Search for the cell housing the specified text and yield its [x, y] center coordinate. 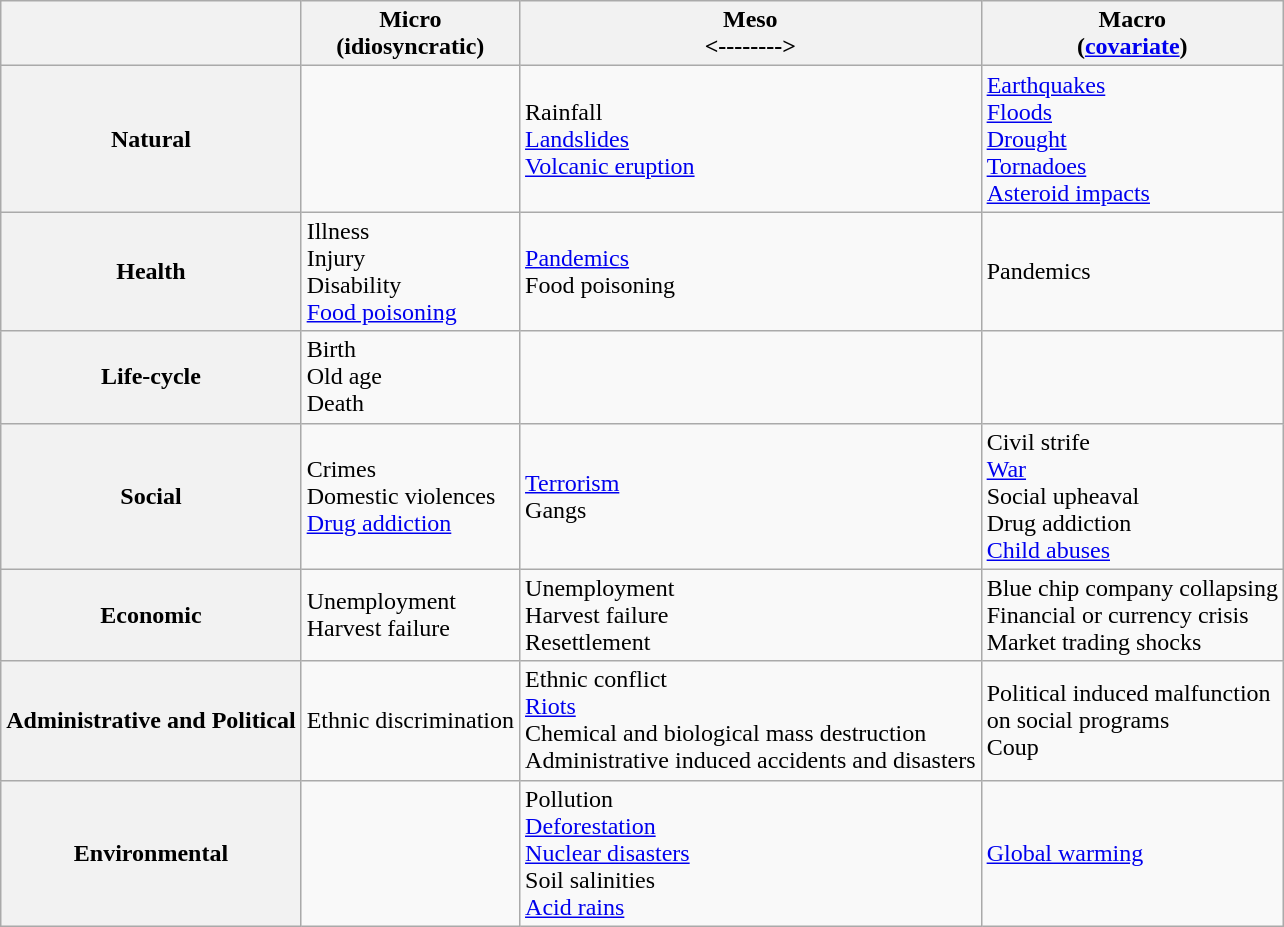
Rainfall Landslides Volcanic eruption [751, 139]
Birth Old age Death [410, 377]
Illness Injury Disability Food poisoning [410, 272]
Unemployment Harvest failure [410, 615]
Pandemics [1132, 272]
Natural [151, 139]
Pandemics Food poisoning [751, 272]
Economic [151, 615]
Terrorism Gangs [751, 496]
Political induced malfunction on social programs Coup [1132, 720]
Crimes Domestic violences Drug addiction [410, 496]
Civil strife War Social upheaval Drug addiction Child abuses [1132, 496]
Ethnic discrimination [410, 720]
Meso <--------> [751, 34]
Pollution Deforestation Nuclear disasters Soil salinities Acid rains [751, 853]
Ethnic conflict Riots Chemical and biological mass destruction Administrative induced accidents and disasters [751, 720]
Earthquakes Floods Drought Tornadoes Asteroid impacts [1132, 139]
Health [151, 272]
Macro (covariate) [1132, 34]
Life-cycle [151, 377]
Micro (idiosyncratic) [410, 34]
Global warming [1132, 853]
Blue chip company collapsing Financial or currency crisis Market trading shocks [1132, 615]
Social [151, 496]
Administrative and Political [151, 720]
Environmental [151, 853]
Unemployment Harvest failure Resettlement [751, 615]
